For the text-containing cell, return its midpoint in (X, Y) coordinate format. 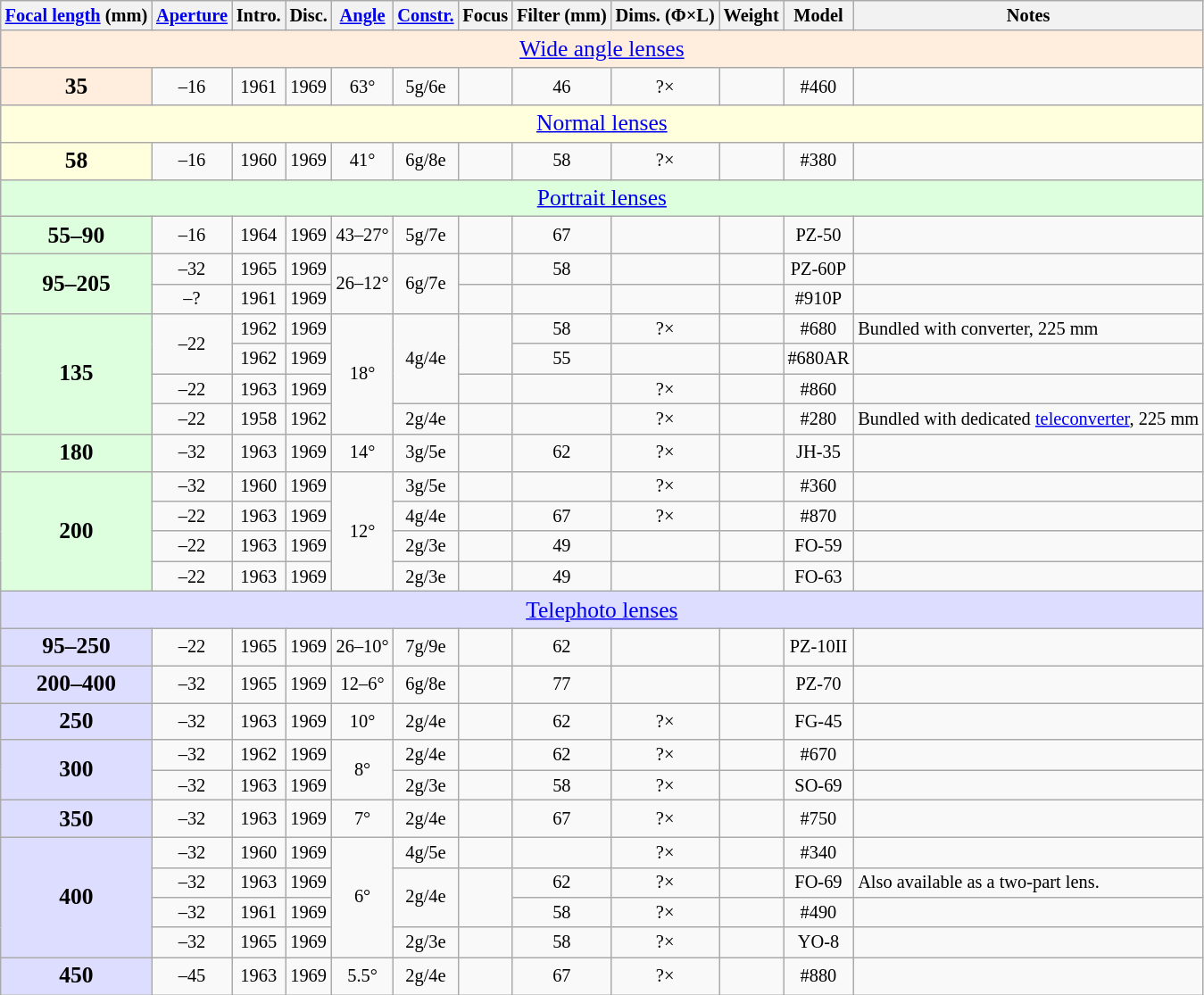
FG-45 (819, 721)
Focus (486, 15)
300 (77, 769)
#380 (819, 161)
#860 (819, 389)
55–90 (77, 235)
#680 (819, 328)
#870 (819, 516)
YO-8 (819, 942)
Bundled with converter, 225 mm (1028, 328)
Bundled with dedicated teleconverter, 225 mm (1028, 419)
95–205 (77, 284)
Disc. (309, 15)
41° (362, 161)
#680AR (819, 359)
95–250 (77, 647)
FO-63 (819, 576)
FO-69 (819, 883)
1958 (259, 419)
200–400 (77, 684)
180 (77, 452)
200 (77, 532)
400 (77, 898)
Intro. (259, 15)
Constr. (425, 15)
5g/7e (425, 235)
#280 (819, 419)
Normal lenses (602, 123)
SO-69 (819, 785)
46 (562, 87)
18° (362, 373)
Dims. (Φ×L) (666, 15)
PZ-10II (819, 647)
6° (362, 898)
1964 (259, 235)
Wide angle lenses (602, 49)
8° (362, 769)
#490 (819, 912)
12° (362, 532)
Focal length (mm) (77, 15)
#670 (819, 755)
Model (819, 15)
PZ-70 (819, 684)
–45 (192, 976)
Portrait lenses (602, 198)
14° (362, 452)
#360 (819, 486)
26–10° (362, 647)
63° (362, 87)
12–6° (362, 684)
JH-35 (819, 452)
5.5° (362, 976)
–? (192, 299)
PZ-50 (819, 235)
55 (562, 359)
350 (77, 818)
6g/7e (425, 284)
#460 (819, 87)
Also available as a two-part lens. (1028, 883)
Aperture (192, 15)
450 (77, 976)
10° (362, 721)
Filter (mm) (562, 15)
PZ-60P (819, 269)
7g/9e (425, 647)
5g/6e (425, 87)
26–12° (362, 284)
#340 (819, 852)
135 (77, 373)
7° (362, 818)
#750 (819, 818)
#910P (819, 299)
Angle (362, 15)
35 (77, 87)
Telephoto lenses (602, 609)
Notes (1028, 15)
250 (77, 721)
4g/5e (425, 852)
Weight (751, 15)
77 (562, 684)
FO-59 (819, 546)
#880 (819, 976)
43–27° (362, 235)
